Detect which cell encompasses the target text, then output its [X, Y] center coordinate. 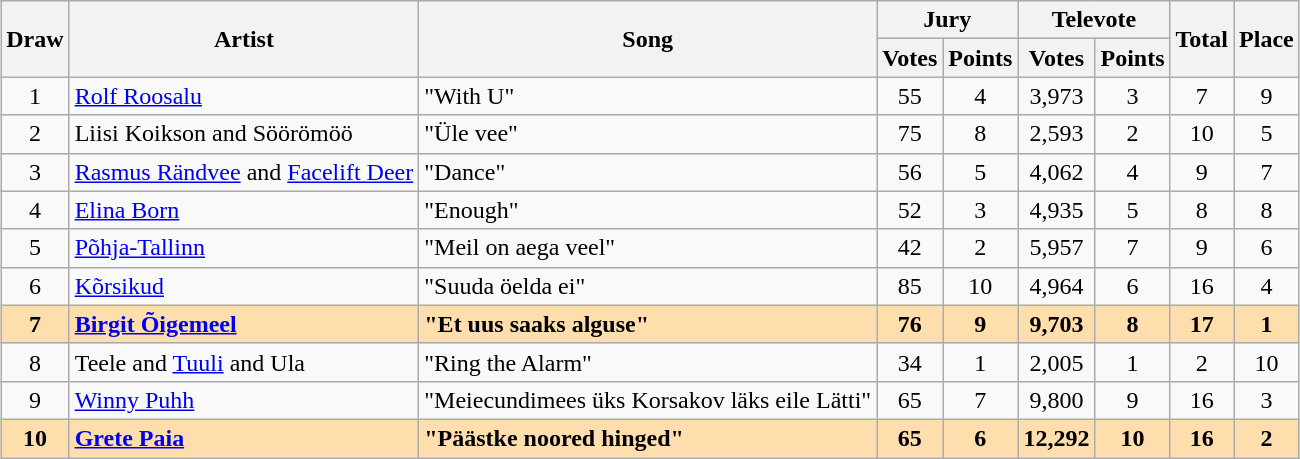
4,062 [1056, 172]
"Meil on aega veel" [648, 248]
Rasmus Rändvee and Facelift Deer [244, 172]
Televote [1094, 20]
9,800 [1056, 400]
2,005 [1056, 362]
4,964 [1056, 286]
Artist [244, 39]
Place [1267, 39]
Song [648, 39]
9,703 [1056, 324]
"Suuda öelda ei" [648, 286]
Total [1202, 39]
Rolf Roosalu [244, 96]
"With U" [648, 96]
75 [910, 134]
"Dance" [648, 172]
42 [910, 248]
5,957 [1056, 248]
55 [910, 96]
Birgit Õigemeel [244, 324]
Teele and Tuuli and Ula [244, 362]
"Päästke noored hinged" [648, 438]
76 [910, 324]
85 [910, 286]
Winny Puhh [244, 400]
"Et uus saaks alguse" [648, 324]
4,935 [1056, 210]
"Ring the Alarm" [648, 362]
3,973 [1056, 96]
"Meiecundimees üks Korsakov läks eile Lätti" [648, 400]
52 [910, 210]
Jury [948, 20]
2,593 [1056, 134]
Draw [35, 39]
56 [910, 172]
"Üle vee" [648, 134]
Elina Born [244, 210]
17 [1202, 324]
Kõrsikud [244, 286]
Liisi Koikson and Söörömöö [244, 134]
34 [910, 362]
"Enough" [648, 210]
Grete Paia [244, 438]
12,292 [1056, 438]
Põhja-Tallinn [244, 248]
